Provide the (X, Y) coordinate of the cell's center where the given text is located.  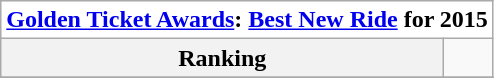
Ranking (222, 58)
Golden Ticket Awards: Best New Ride for 2015 (248, 20)
